Pinpoint the cell where the given text exists, returning its [X, Y] midpoint coordinate. 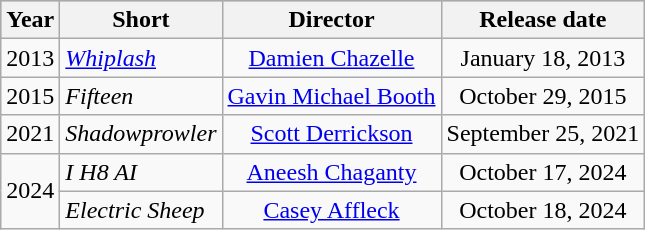
October 17, 2024 [543, 172]
January 18, 2013 [543, 58]
Damien Chazelle [332, 58]
Year [30, 20]
Release date [543, 20]
September 25, 2021 [543, 134]
Shadowprowler [141, 134]
Casey Affleck [332, 210]
Electric Sheep [141, 210]
Short [141, 20]
Scott Derrickson [332, 134]
October 18, 2024 [543, 210]
2024 [30, 191]
Whiplash [141, 58]
2021 [30, 134]
2013 [30, 58]
Aneesh Chaganty [332, 172]
I H8 AI [141, 172]
2015 [30, 96]
Fifteen [141, 96]
Gavin Michael Booth [332, 96]
Director [332, 20]
October 29, 2015 [543, 96]
